Extract the (x, y) coordinate from the center of the cell holding the provided text.  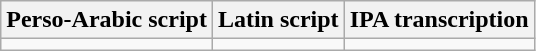
IPA transcription (439, 20)
Perso-Arabic script (107, 20)
Latin script (278, 20)
